Search for the cell housing the specified text and yield its [X, Y] center coordinate. 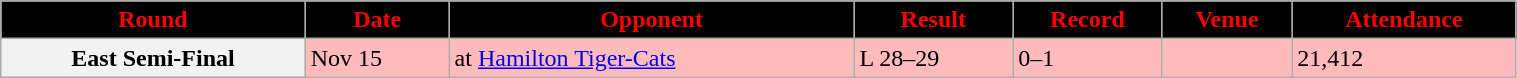
L 28–29 [934, 58]
East Semi-Final [153, 58]
Record [1088, 20]
Nov 15 [377, 58]
Date [377, 20]
Attendance [1404, 20]
Result [934, 20]
Opponent [652, 20]
Venue [1227, 20]
Round [153, 20]
0–1 [1088, 58]
21,412 [1404, 58]
at Hamilton Tiger-Cats [652, 58]
